Detect which cell encompasses the target text, then output its (X, Y) center coordinate. 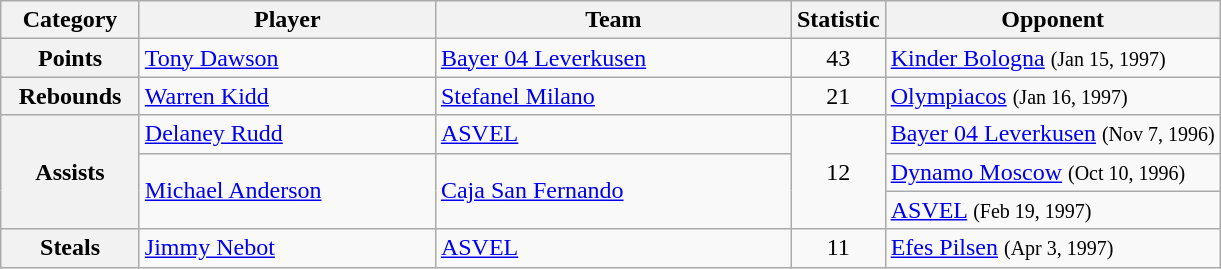
Kinder Bologna (Jan 15, 1997) (1052, 58)
Olympiacos (Jan 16, 1997) (1052, 96)
Points (70, 58)
Stefanel Milano (613, 96)
Statistic (838, 20)
Opponent (1052, 20)
Warren Kidd (287, 96)
Caja San Fernando (613, 191)
Dynamo Moscow (Oct 10, 1996) (1052, 172)
ASVEL (Feb 19, 1997) (1052, 210)
Jimmy Nebot (287, 248)
Michael Anderson (287, 191)
Assists (70, 172)
Tony Dawson (287, 58)
43 (838, 58)
Team (613, 20)
11 (838, 248)
Delaney Rudd (287, 134)
Steals (70, 248)
Player (287, 20)
12 (838, 172)
Bayer 04 Leverkusen (613, 58)
Bayer 04 Leverkusen (Nov 7, 1996) (1052, 134)
Category (70, 20)
21 (838, 96)
Rebounds (70, 96)
Efes Pilsen (Apr 3, 1997) (1052, 248)
